Extract the (X, Y) coordinate from the center of the cell holding the provided text.  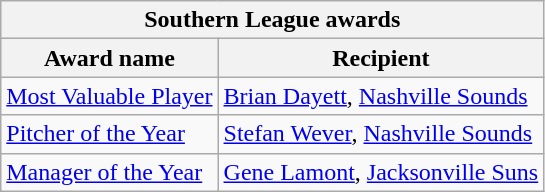
Recipient (381, 58)
Most Valuable Player (110, 96)
Brian Dayett, Nashville Sounds (381, 96)
Southern League awards (272, 20)
Manager of the Year (110, 172)
Stefan Wever, Nashville Sounds (381, 134)
Pitcher of the Year (110, 134)
Award name (110, 58)
Gene Lamont, Jacksonville Suns (381, 172)
